Provide the (x, y) coordinate of the cell's center where the given text is located.  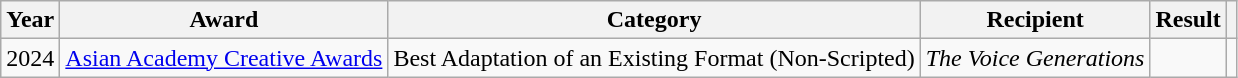
Year (30, 20)
Recipient (1035, 20)
The Voice Generations (1035, 58)
2024 (30, 58)
Result (1188, 20)
Category (654, 20)
Award (224, 20)
Asian Academy Creative Awards (224, 58)
Best Adaptation of an Existing Format (Non-Scripted) (654, 58)
